Determine the (X, Y) coordinate at the center of the cell enclosing the given text.  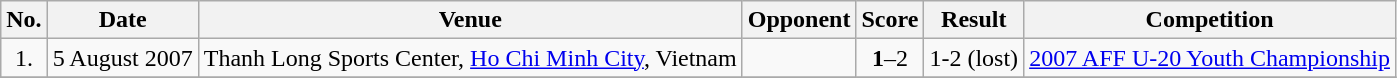
Venue (470, 20)
Thanh Long Sports Center, Ho Chi Minh City, Vietnam (470, 58)
1-2 (lost) (974, 58)
Competition (1210, 20)
Score (890, 20)
1. (24, 58)
2007 AFF U-20 Youth Championship (1210, 58)
Result (974, 20)
No. (24, 20)
5 August 2007 (122, 58)
Date (122, 20)
Opponent (799, 20)
1–2 (890, 58)
